For the text-containing cell, return its midpoint in [X, Y] coordinate format. 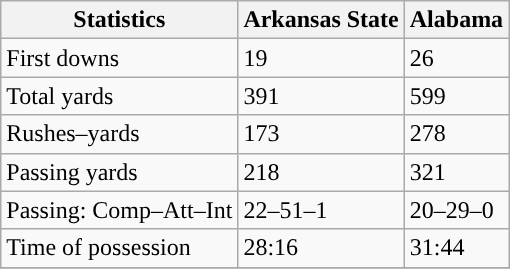
Passing: Comp–Att–Int [120, 210]
321 [456, 172]
Alabama [456, 20]
20–29–0 [456, 210]
19 [321, 58]
Rushes–yards [120, 134]
218 [321, 172]
Time of possession [120, 248]
First downs [120, 58]
22–51–1 [321, 210]
278 [456, 134]
Arkansas State [321, 20]
Total yards [120, 96]
Statistics [120, 20]
26 [456, 58]
31:44 [456, 248]
Passing yards [120, 172]
173 [321, 134]
599 [456, 96]
391 [321, 96]
28:16 [321, 248]
